Return (X, Y) of the center of cell containing provided text 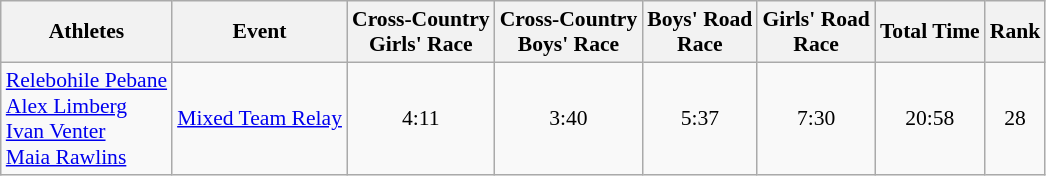
Rank (1016, 32)
Mixed Team Relay (260, 118)
Cross-CountryGirls' Race (421, 32)
Athletes (86, 32)
3:40 (569, 118)
Boys' RoadRace (700, 32)
Cross-CountryBoys' Race (569, 32)
5:37 (700, 118)
Girls' RoadRace (816, 32)
Event (260, 32)
Relebohile PebaneAlex LimbergIvan VenterMaia Rawlins (86, 118)
Total Time (930, 32)
4:11 (421, 118)
7:30 (816, 118)
28 (1016, 118)
20:58 (930, 118)
